Detect which cell encompasses the target text, then output its (x, y) center coordinate. 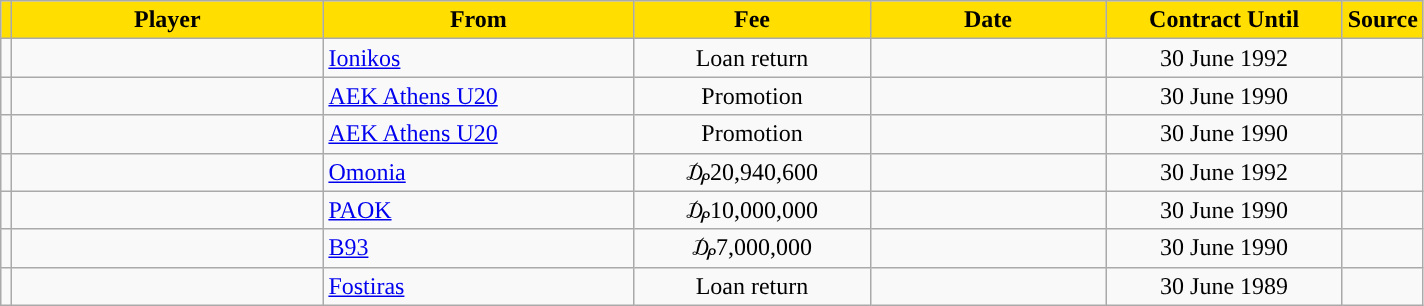
Date (988, 20)
Source (1382, 20)
Fee (752, 20)
From (478, 20)
Contract Until (1224, 20)
₯7,000,000 (752, 248)
30 June 1989 (1224, 286)
Omonia (478, 172)
Fostiras (478, 286)
Ionikos (478, 58)
₯10,000,000 (752, 210)
B93 (478, 248)
₯20,940,600 (752, 172)
Player (168, 20)
PAOK (478, 210)
